Find where the given text appears and provide that cell's center as (X, Y) coordinate. 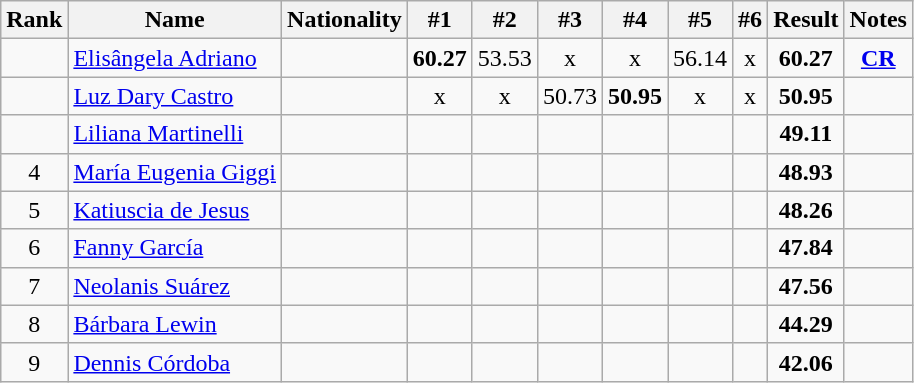
47.84 (806, 248)
7 (34, 286)
Notes (878, 20)
Elisângela Adriano (175, 58)
Nationality (345, 20)
Fanny García (175, 248)
53.53 (504, 58)
Bárbara Lewin (175, 324)
Result (806, 20)
56.14 (700, 58)
Rank (34, 20)
Dennis Córdoba (175, 362)
8 (34, 324)
44.29 (806, 324)
María Eugenia Giggi (175, 172)
Luz Dary Castro (175, 96)
48.26 (806, 210)
48.93 (806, 172)
42.06 (806, 362)
Neolanis Suárez (175, 286)
5 (34, 210)
#4 (634, 20)
#3 (570, 20)
6 (34, 248)
Katiuscia de Jesus (175, 210)
4 (34, 172)
9 (34, 362)
CR (878, 58)
Name (175, 20)
#6 (750, 20)
49.11 (806, 134)
47.56 (806, 286)
#1 (440, 20)
#5 (700, 20)
#2 (504, 20)
50.73 (570, 96)
Liliana Martinelli (175, 134)
